Provide the [x, y] coordinate of the cell's center where the given text is located.  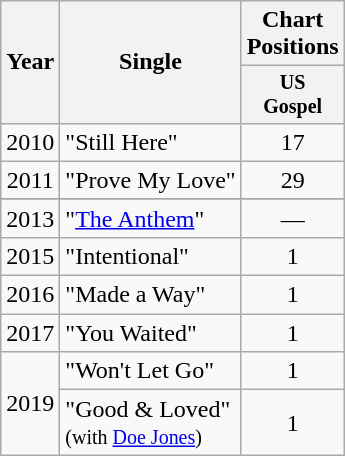
"Won't Let Go" [150, 371]
2011 [30, 180]
"Still Here" [150, 142]
2010 [30, 142]
Chart Positions [292, 34]
"Prove My Love" [150, 180]
2019 [30, 404]
2017 [30, 333]
"You Waited" [150, 333]
USGospel [292, 94]
2016 [30, 295]
17 [292, 142]
"Intentional" [150, 256]
"Made a Way" [150, 295]
"Good & Loved" (with Doe Jones) [150, 422]
29 [292, 180]
"The Anthem" [150, 218]
2013 [30, 218]
Year [30, 62]
— [292, 218]
2015 [30, 256]
Single [150, 62]
